Detect which cell encompasses the target text, then output its (x, y) center coordinate. 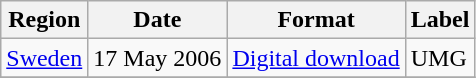
Label (440, 20)
Digital download (316, 58)
Sweden (44, 58)
Date (158, 20)
Format (316, 20)
17 May 2006 (158, 58)
UMG (440, 58)
Region (44, 20)
